Return the [X, Y] coordinate for the center point of the cell that contains the specified text.  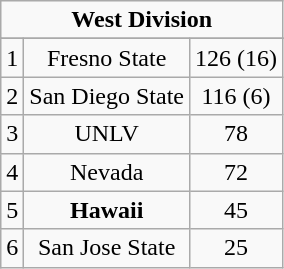
25 [236, 248]
45 [236, 210]
4 [12, 172]
Nevada [107, 172]
126 (16) [236, 58]
2 [12, 96]
78 [236, 134]
5 [12, 210]
West Division [142, 20]
1 [12, 58]
6 [12, 248]
3 [12, 134]
San Jose State [107, 248]
Fresno State [107, 58]
Hawaii [107, 210]
72 [236, 172]
116 (6) [236, 96]
UNLV [107, 134]
San Diego State [107, 96]
